Detect which cell encompasses the target text, then output its (X, Y) center coordinate. 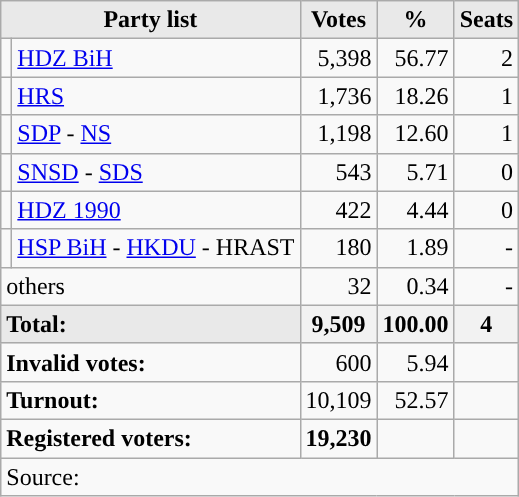
others (150, 286)
Source: (260, 477)
2 (486, 58)
Registered voters: (150, 438)
Seats (486, 20)
HRS (156, 96)
SNSD - SDS (156, 172)
HDZ BiH (156, 58)
56.77 (416, 58)
543 (338, 172)
100.00 (416, 324)
% (416, 20)
HSP BiH - HKDU - HRAST (156, 248)
180 (338, 248)
Total: (150, 324)
19,230 (338, 438)
18.26 (416, 96)
Turnout: (150, 400)
32 (338, 286)
1.89 (416, 248)
1,736 (338, 96)
1,198 (338, 134)
4.44 (416, 210)
10,109 (338, 400)
600 (338, 362)
5.71 (416, 172)
422 (338, 210)
HDZ 1990 (156, 210)
Invalid votes: (150, 362)
12.60 (416, 134)
9,509 (338, 324)
5,398 (338, 58)
Votes (338, 20)
4 (486, 324)
5.94 (416, 362)
0.34 (416, 286)
SDP - NS (156, 134)
52.57 (416, 400)
Party list (150, 20)
